Determine the (X, Y) coordinate at the center of the cell enclosing the given text.  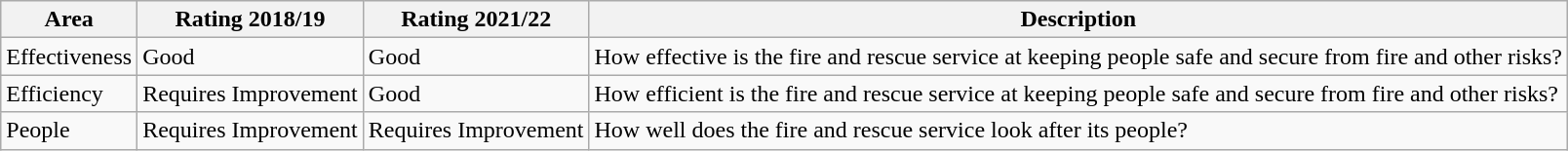
Description (1078, 19)
Rating 2021/22 (476, 19)
How effective is the fire and rescue service at keeping people safe and secure from fire and other risks? (1078, 57)
Efficiency (69, 94)
Effectiveness (69, 57)
Area (69, 19)
How well does the fire and rescue service look after its people? (1078, 131)
How efficient is the fire and rescue service at keeping people safe and secure from fire and other risks? (1078, 94)
People (69, 131)
Rating 2018/19 (251, 19)
